Search for the cell housing the specified text and yield its (X, Y) center coordinate. 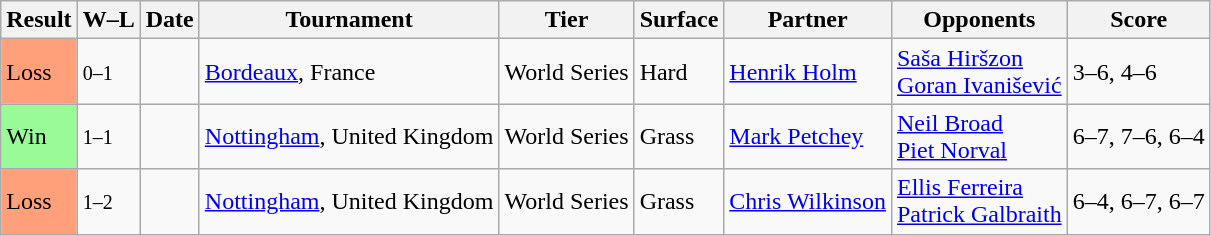
Neil Broad Piet Norval (979, 136)
Bordeaux, France (349, 72)
Surface (679, 20)
Tier (566, 20)
3–6, 4–6 (1138, 72)
Opponents (979, 20)
Win (39, 136)
Saša Hiršzon Goran Ivanišević (979, 72)
Date (170, 20)
6–7, 7–6, 6–4 (1138, 136)
1–1 (108, 136)
Henrik Holm (808, 72)
6–4, 6–7, 6–7 (1138, 202)
Chris Wilkinson (808, 202)
Mark Petchey (808, 136)
Ellis Ferreira Patrick Galbraith (979, 202)
Hard (679, 72)
Tournament (349, 20)
Partner (808, 20)
Score (1138, 20)
W–L (108, 20)
1–2 (108, 202)
0–1 (108, 72)
Result (39, 20)
